Locate the cell with the specified text and output its [X, Y] center coordinate. 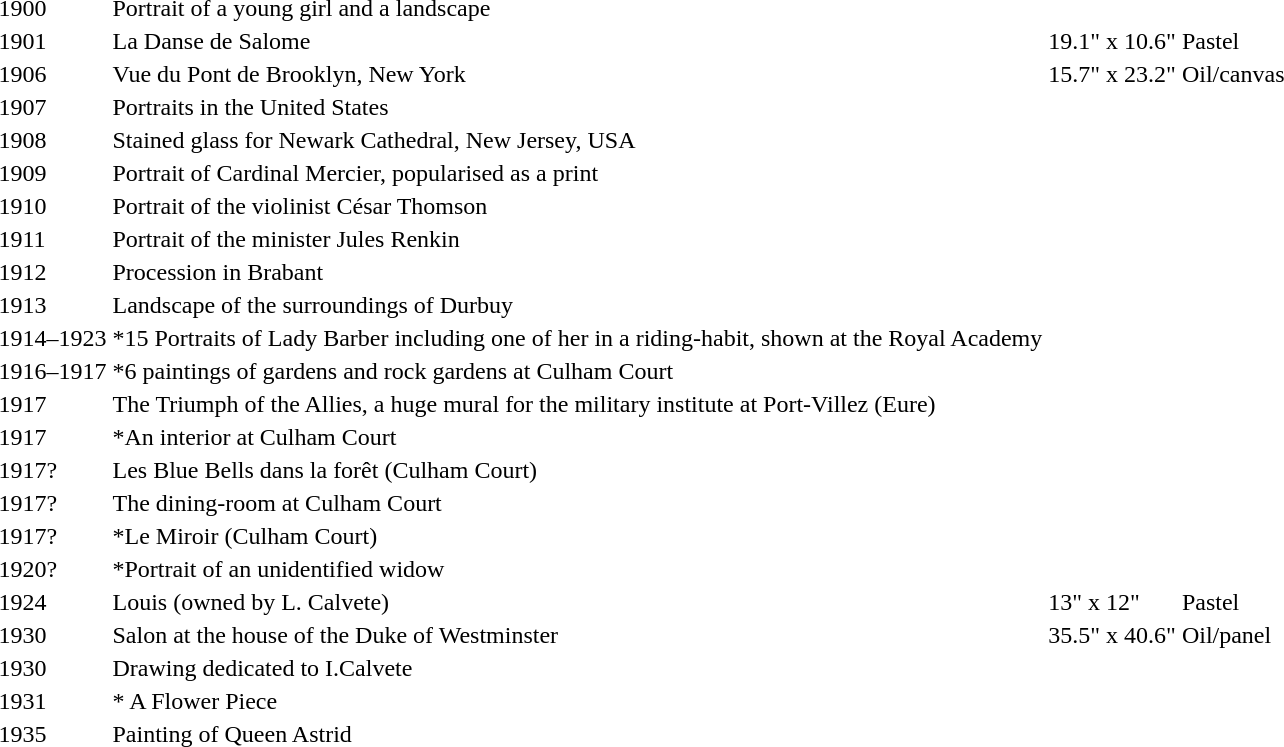
Les Blue Bells dans la forêt (Culham Court) [578, 470]
*15 Portraits of Lady Barber including one of her in a riding-habit, shown at the Royal Academy [578, 338]
19.1" x 10.6" [1112, 41]
Landscape of the surroundings of Durbuy [578, 305]
Procession in Brabant [578, 272]
15.7" x 23.2" [1112, 74]
Stained glass for Newark Cathedral, New Jersey, USA [578, 140]
Portrait of the minister Jules Renkin [578, 239]
Portrait of the violinist César Thomson [578, 206]
35.5" x 40.6" [1112, 635]
13" x 12" [1112, 602]
*6 paintings of gardens and rock gardens at Culham Court [578, 371]
The Triumph of the Allies, a huge mural for the military institute at Port-Villez (Eure) [578, 404]
Louis (owned by L. Calvete) [578, 602]
Portrait of Cardinal Mercier, popularised as a print [578, 173]
*Portrait of an unidentified widow [578, 569]
Drawing dedicated to I.Calvete [578, 668]
* A Flower Piece [578, 701]
*An interior at Culham Court [578, 437]
Vue du Pont de Brooklyn, New York [578, 74]
Portraits in the United States [578, 107]
The dining-room at Culham Court [578, 503]
*Le Miroir (Culham Court) [578, 536]
La Danse de Salome [578, 41]
Salon at the house of the Duke of Westminster [578, 635]
